Return the (X, Y) coordinate for the center point of the cell that contains the specified text.  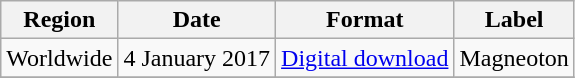
Region (60, 20)
4 January 2017 (197, 58)
Digital download (365, 58)
Format (365, 20)
Date (197, 20)
Label (514, 20)
Worldwide (60, 58)
Magneoton (514, 58)
